Scan for the cell matching the given text and deliver its [X, Y] coordinate at center. 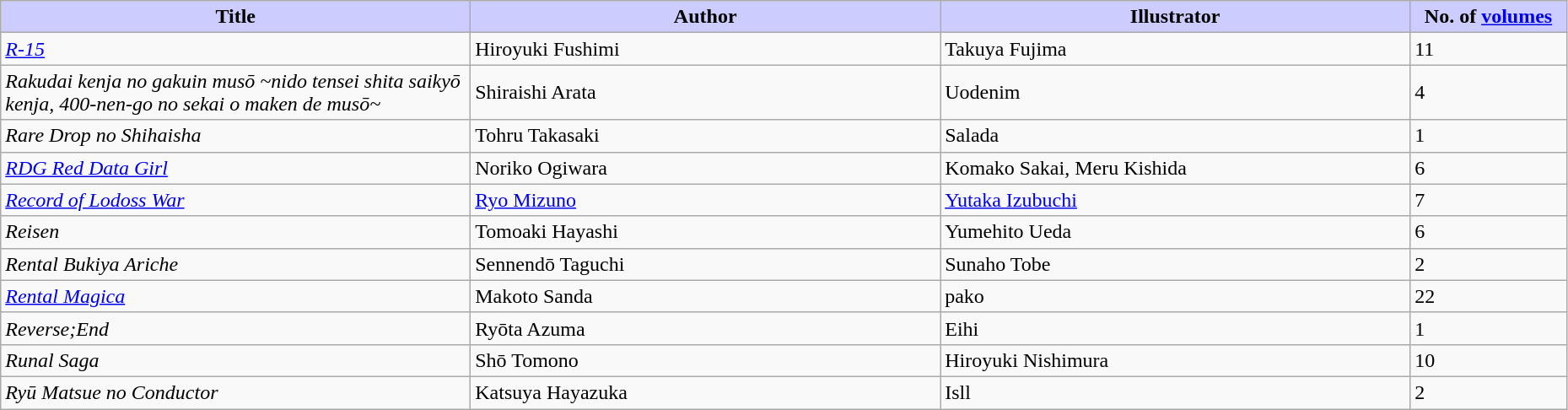
Rental Magica [236, 296]
Sunaho Tobe [1176, 264]
Reisen [236, 232]
RDG Red Data Girl [236, 168]
Ryo Mizuno [705, 200]
Tomoaki Hayashi [705, 232]
10 [1489, 360]
Shiraishi Arata [705, 93]
Makoto Sanda [705, 296]
Isll [1176, 392]
Uodenim [1176, 93]
Yumehito Ueda [1176, 232]
Noriko Ogiwara [705, 168]
Takuya Fujima [1176, 49]
4 [1489, 93]
Hiroyuki Fushimi [705, 49]
R-15 [236, 49]
Rental Bukiya Ariche [236, 264]
Hiroyuki Nishimura [1176, 360]
Eihi [1176, 328]
Reverse;End [236, 328]
Title [236, 17]
Sennendō Taguchi [705, 264]
22 [1489, 296]
No. of volumes [1489, 17]
Rare Drop no Shihaisha [236, 136]
Tohru Takasaki [705, 136]
Runal Saga [236, 360]
Shō Tomono [705, 360]
Komako Sakai, Meru Kishida [1176, 168]
Ryōta Azuma [705, 328]
Record of Lodoss War [236, 200]
Illustrator [1176, 17]
Author [705, 17]
11 [1489, 49]
pako [1176, 296]
Rakudai kenja no gakuin musō ~nido tensei shita saikyō kenja, 400-nen-go no sekai o maken de musō~ [236, 93]
Salada [1176, 136]
Katsuya Hayazuka [705, 392]
Ryū Matsue no Conductor [236, 392]
7 [1489, 200]
Yutaka Izubuchi [1176, 200]
